Identify which cell holds the provided text, then report its (x, y) central coordinate. 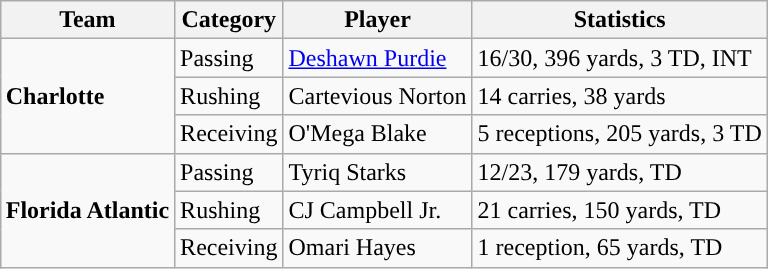
Team (87, 20)
Deshawn Purdie (378, 58)
Statistics (620, 20)
Charlotte (87, 96)
5 receptions, 205 yards, 3 TD (620, 134)
14 carries, 38 yards (620, 96)
O'Mega Blake (378, 134)
Category (229, 20)
Omari Hayes (378, 248)
Florida Atlantic (87, 210)
Tyriq Starks (378, 172)
16/30, 396 yards, 3 TD, INT (620, 58)
1 reception, 65 yards, TD (620, 248)
CJ Campbell Jr. (378, 210)
Player (378, 20)
Cartevious Norton (378, 96)
21 carries, 150 yards, TD (620, 210)
12/23, 179 yards, TD (620, 172)
